From the cell containing the given text, extract its center point as [X, Y] coordinate. 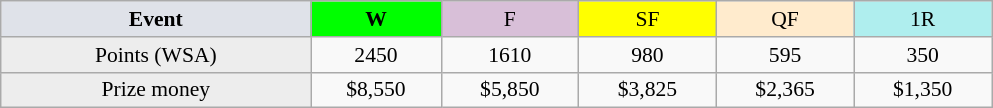
1R [923, 19]
1610 [510, 55]
$1,350 [923, 90]
$2,365 [785, 90]
F [510, 19]
Event [156, 19]
$8,550 [376, 90]
Prize money [156, 90]
2450 [376, 55]
$5,850 [510, 90]
Points (WSA) [156, 55]
980 [648, 55]
$3,825 [648, 90]
W [376, 19]
350 [923, 55]
595 [785, 55]
SF [648, 19]
QF [785, 19]
